Output the [X, Y] coordinate of the center of the cell containing the given text.  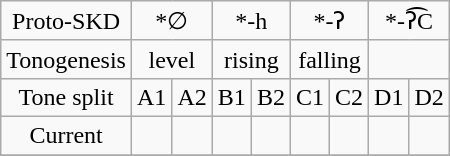
*-h [251, 21]
Current [66, 135]
C2 [348, 97]
*∅ [172, 21]
A1 [151, 97]
B2 [270, 97]
falling [329, 59]
B1 [232, 97]
C1 [310, 97]
A2 [192, 97]
Proto-SKD [66, 21]
rising [251, 59]
D1 [389, 97]
*-ʔ͡C [410, 21]
*-ʔ [329, 21]
D2 [429, 97]
Tonogenesis [66, 59]
Tone split [66, 97]
level [172, 59]
